Capture the cell that displays the provided text and extract its (x, y) central coordinate. 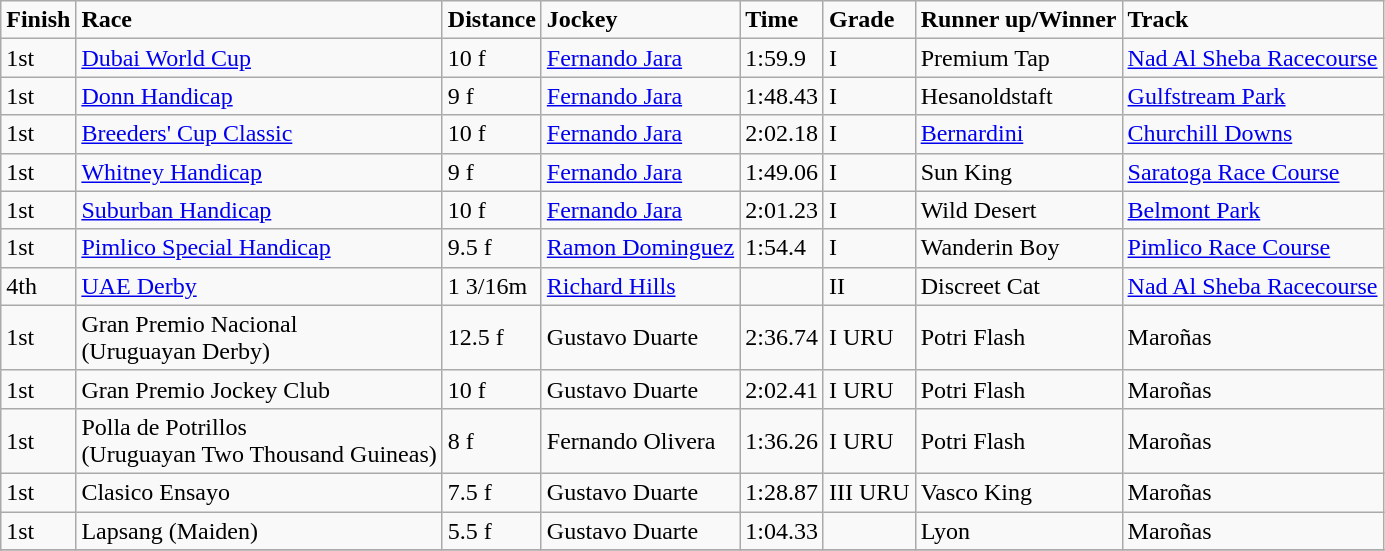
Gran Premio Nacional (Uruguayan Derby) (259, 338)
Distance (492, 20)
Wild Desert (1018, 210)
8 f (492, 440)
Suburban Handicap (259, 210)
9.5 f (492, 248)
Whitney Handicap (259, 172)
Lapsang (Maiden) (259, 531)
Churchill Downs (1252, 134)
Vasco King (1018, 492)
Pimlico Special Handicap (259, 248)
Clasico Ensayo (259, 492)
Richard Hills (640, 286)
Jockey (640, 20)
1:28.87 (782, 492)
Lyon (1018, 531)
Gran Premio Jockey Club (259, 389)
UAE Derby (259, 286)
4th (38, 286)
III URU (869, 492)
Fernando Olivera (640, 440)
Track (1252, 20)
Discreet Cat (1018, 286)
Saratoga Race Course (1252, 172)
1:54.4 (782, 248)
Race (259, 20)
1 3/16m (492, 286)
Sun King (1018, 172)
Ramon Dominguez (640, 248)
2:36.74 (782, 338)
7.5 f (492, 492)
Dubai World Cup (259, 58)
Breeders' Cup Classic (259, 134)
1:04.33 (782, 531)
Wanderin Boy (1018, 248)
Time (782, 20)
2:02.41 (782, 389)
1:49.06 (782, 172)
2:01.23 (782, 210)
Hesanoldstaft (1018, 96)
Finish (38, 20)
1:59.9 (782, 58)
1:48.43 (782, 96)
Belmont Park (1252, 210)
5.5 f (492, 531)
Premium Tap (1018, 58)
Gulfstream Park (1252, 96)
Grade (869, 20)
Donn Handicap (259, 96)
Bernardini (1018, 134)
12.5 f (492, 338)
Polla de Potrillos (Uruguayan Two Thousand Guineas) (259, 440)
Pimlico Race Course (1252, 248)
II (869, 286)
2:02.18 (782, 134)
1:36.26 (782, 440)
Runner up/Winner (1018, 20)
